From the cell containing the given text, extract its center point as [X, Y] coordinate. 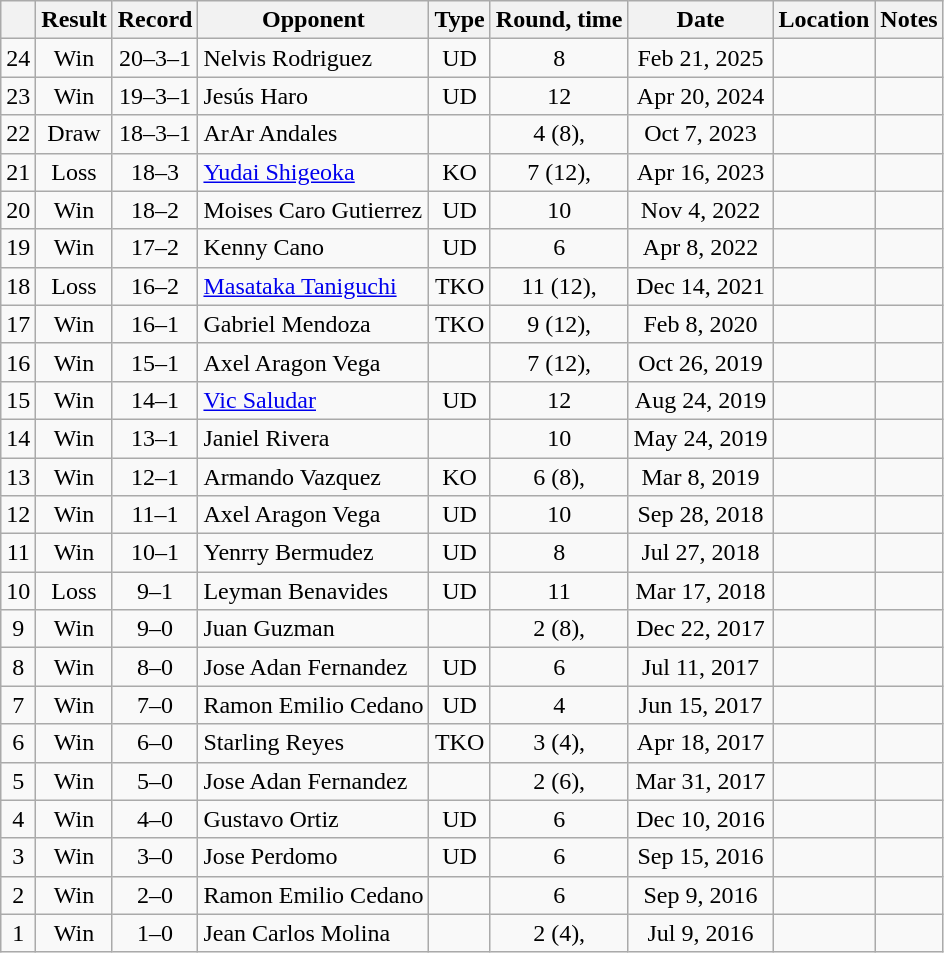
7–0 [155, 705]
Oct 7, 2023 [700, 134]
17–2 [155, 248]
16 [18, 362]
3 [18, 857]
Janiel Rivera [314, 438]
Gustavo Ortiz [314, 819]
Masataka Taniguchi [314, 286]
2–0 [155, 895]
5–0 [155, 781]
16–2 [155, 286]
22 [18, 134]
Record [155, 20]
2 (8), [559, 629]
16–1 [155, 324]
8–0 [155, 667]
15 [18, 400]
Jose Perdomo [314, 857]
15–1 [155, 362]
14–1 [155, 400]
2 (4), [559, 933]
Apr 20, 2024 [700, 96]
Type [460, 20]
3–0 [155, 857]
Notes [909, 20]
5 [18, 781]
6 (8), [559, 477]
24 [18, 58]
Armando Vazquez [314, 477]
Mar 8, 2019 [700, 477]
1 [18, 933]
Jul 9, 2016 [700, 933]
13 [18, 477]
4 (8), [559, 134]
Result [74, 20]
Jean Carlos Molina [314, 933]
Nov 4, 2022 [700, 210]
20–3–1 [155, 58]
Aug 24, 2019 [700, 400]
Yudai Shigeoka [314, 172]
Location [824, 20]
Feb 21, 2025 [700, 58]
2 (6), [559, 781]
Apr 16, 2023 [700, 172]
Sep 15, 2016 [700, 857]
18–3–1 [155, 134]
Dec 10, 2016 [700, 819]
14 [18, 438]
Mar 17, 2018 [700, 591]
Vic Saludar [314, 400]
20 [18, 210]
18–2 [155, 210]
11–1 [155, 515]
Round, time [559, 20]
Sep 9, 2016 [700, 895]
9–0 [155, 629]
Juan Guzman [314, 629]
23 [18, 96]
Yenrry Bermudez [314, 553]
May 24, 2019 [700, 438]
Moises Caro Gutierrez [314, 210]
Jesús Haro [314, 96]
Apr 18, 2017 [700, 743]
Nelvis Rodriguez [314, 58]
Draw [74, 134]
6–0 [155, 743]
11 (12), [559, 286]
Feb 8, 2020 [700, 324]
18 [18, 286]
Apr 8, 2022 [700, 248]
19–3–1 [155, 96]
Kenny Cano [314, 248]
12–1 [155, 477]
Jun 15, 2017 [700, 705]
9–1 [155, 591]
19 [18, 248]
Oct 26, 2019 [700, 362]
Jul 27, 2018 [700, 553]
Opponent [314, 20]
3 (4), [559, 743]
13–1 [155, 438]
Date [700, 20]
9 [18, 629]
Dec 14, 2021 [700, 286]
Sep 28, 2018 [700, 515]
Starling Reyes [314, 743]
Dec 22, 2017 [700, 629]
21 [18, 172]
Leyman Benavides [314, 591]
ArAr Andales [314, 134]
Jul 11, 2017 [700, 667]
2 [18, 895]
7 [18, 705]
Gabriel Mendoza [314, 324]
10–1 [155, 553]
4–0 [155, 819]
1–0 [155, 933]
Mar 31, 2017 [700, 781]
18–3 [155, 172]
9 (12), [559, 324]
17 [18, 324]
